Locate the cell with the specified text and output its [x, y] center coordinate. 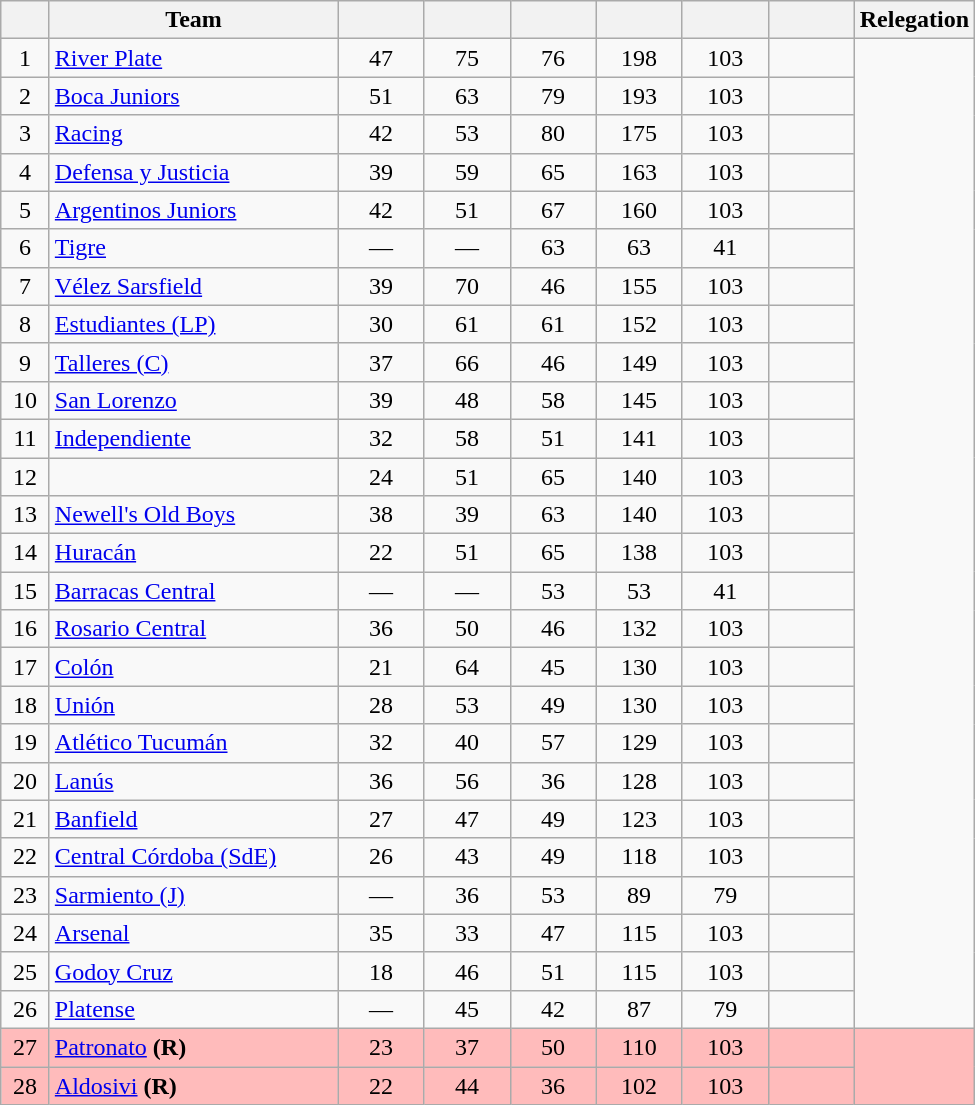
59 [467, 172]
155 [639, 286]
Defensa y Justicia [194, 172]
Colón [194, 667]
87 [639, 1009]
Rosario Central [194, 629]
38 [381, 515]
9 [26, 362]
8 [26, 324]
138 [639, 553]
Argentinos Juniors [194, 210]
2 [26, 96]
15 [26, 591]
Team [194, 20]
10 [26, 400]
Platense [194, 1009]
160 [639, 210]
Talleres (C) [194, 362]
5 [26, 210]
Central Córdoba (SdE) [194, 857]
193 [639, 96]
35 [381, 933]
25 [26, 971]
3 [26, 134]
11 [26, 438]
Banfield [194, 819]
Boca Juniors [194, 96]
Tigre [194, 248]
Huracán [194, 553]
Unión [194, 705]
19 [26, 743]
Vélez Sarsfield [194, 286]
64 [467, 667]
33 [467, 933]
66 [467, 362]
Relegation [914, 20]
4 [26, 172]
163 [639, 172]
80 [553, 134]
141 [639, 438]
Newell's Old Boys [194, 515]
1 [26, 58]
44 [467, 1085]
56 [467, 781]
132 [639, 629]
128 [639, 781]
Arsenal [194, 933]
Barracas Central [194, 591]
89 [639, 895]
20 [26, 781]
30 [381, 324]
145 [639, 400]
129 [639, 743]
San Lorenzo [194, 400]
6 [26, 248]
Sarmiento (J) [194, 895]
Godoy Cruz [194, 971]
152 [639, 324]
118 [639, 857]
123 [639, 819]
Independiente [194, 438]
7 [26, 286]
70 [467, 286]
Aldosivi (R) [194, 1085]
48 [467, 400]
Racing [194, 134]
17 [26, 667]
102 [639, 1085]
Patronato (R) [194, 1047]
149 [639, 362]
76 [553, 58]
Atlético Tucumán [194, 743]
Estudiantes (LP) [194, 324]
75 [467, 58]
198 [639, 58]
16 [26, 629]
57 [553, 743]
40 [467, 743]
175 [639, 134]
67 [553, 210]
Lanús [194, 781]
14 [26, 553]
River Plate [194, 58]
13 [26, 515]
110 [639, 1047]
12 [26, 477]
43 [467, 857]
